Determine the [X, Y] coordinate at the center of the cell enclosing the given text.  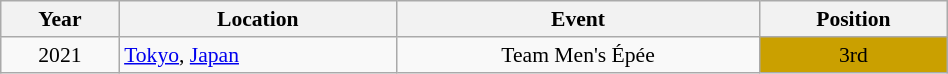
3rd [854, 55]
Position [854, 19]
2021 [60, 55]
Team Men's Épée [578, 55]
Year [60, 19]
Tokyo, Japan [258, 55]
Location [258, 19]
Event [578, 19]
